Detect which cell encompasses the target text, then output its [X, Y] center coordinate. 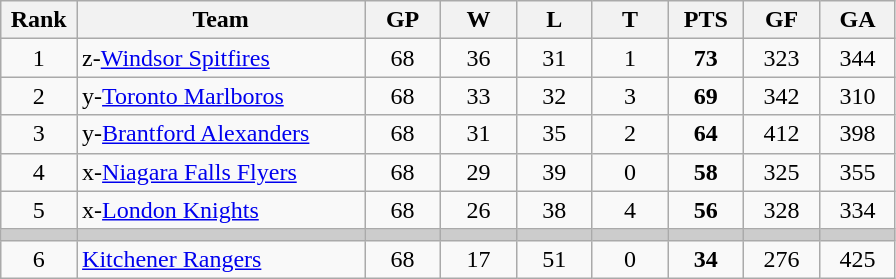
36 [479, 58]
17 [479, 259]
x-London Knights [221, 210]
GP [403, 20]
325 [782, 172]
y-Toronto Marlboros [221, 96]
355 [857, 172]
344 [857, 58]
310 [857, 96]
412 [782, 134]
39 [554, 172]
GA [857, 20]
z-Windsor Spitfires [221, 58]
26 [479, 210]
Kitchener Rangers [221, 259]
334 [857, 210]
51 [554, 259]
Rank [39, 20]
x-Niagara Falls Flyers [221, 172]
6 [39, 259]
29 [479, 172]
Team [221, 20]
58 [706, 172]
L [554, 20]
35 [554, 134]
33 [479, 96]
56 [706, 210]
73 [706, 58]
y-Brantford Alexanders [221, 134]
W [479, 20]
5 [39, 210]
T [630, 20]
38 [554, 210]
328 [782, 210]
GF [782, 20]
PTS [706, 20]
32 [554, 96]
425 [857, 259]
64 [706, 134]
69 [706, 96]
342 [782, 96]
323 [782, 58]
34 [706, 259]
276 [782, 259]
398 [857, 134]
